For the text-containing cell, return its midpoint in [x, y] coordinate format. 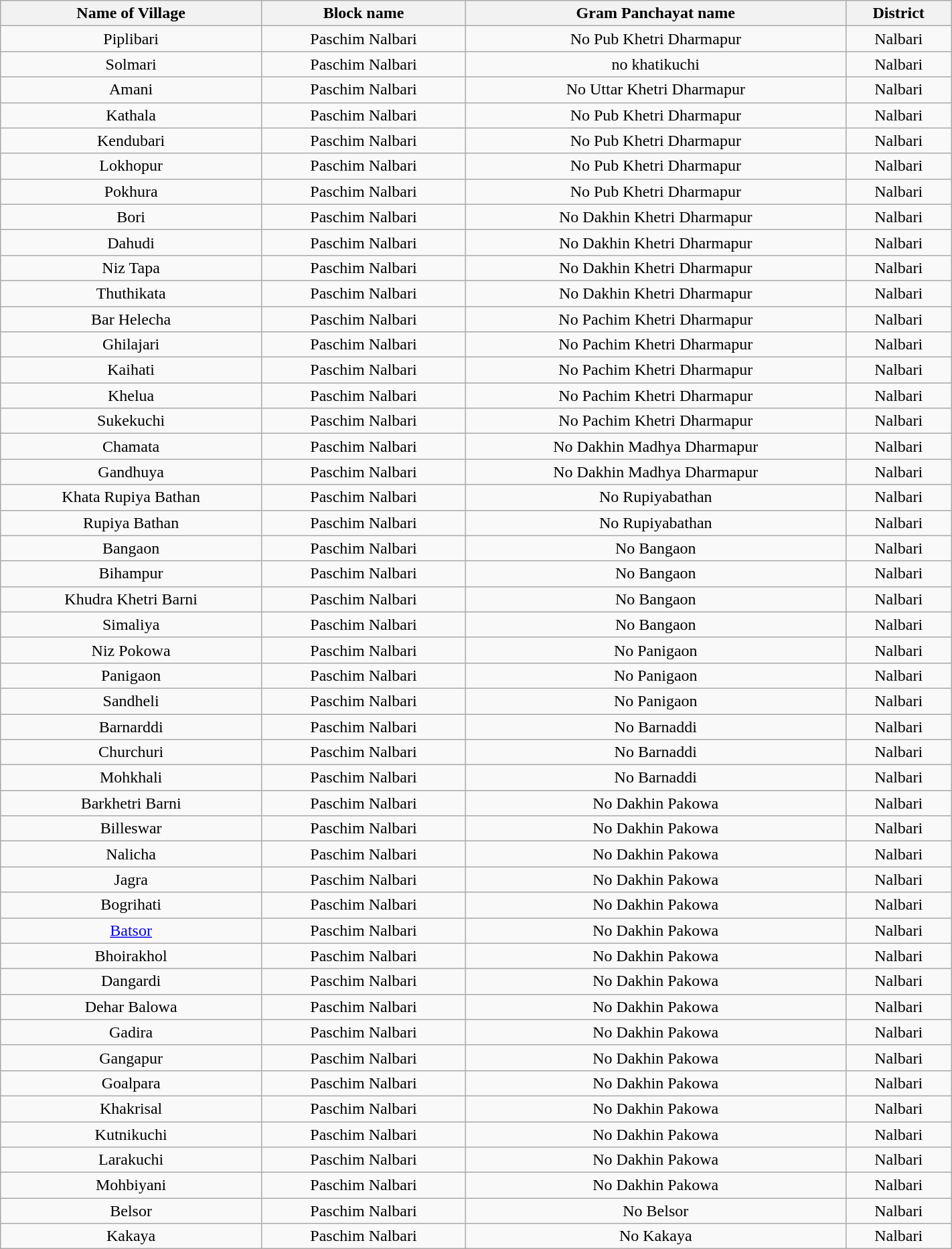
Kendubari [131, 141]
No Uttar Khetri Dharmapur [656, 90]
Thuthikata [131, 293]
Rupiya Bathan [131, 523]
Dangardi [131, 981]
Pokhura [131, 191]
Dahudi [131, 242]
Billeswar [131, 829]
Kutnikuchi [131, 1135]
Gadira [131, 1032]
Simaliya [131, 624]
Bori [131, 217]
Churchuri [131, 752]
Solmari [131, 64]
Dehar Balowa [131, 1007]
Niz Pokowa [131, 650]
Gram Panchayat name [656, 13]
Piplibari [131, 39]
Mohkhali [131, 778]
No Belsor [656, 1211]
Kakaya [131, 1236]
Bangaon [131, 548]
No Kakaya [656, 1236]
Sandheli [131, 701]
Gandhuya [131, 472]
Bogrihati [131, 905]
Goalpara [131, 1083]
Khakrisal [131, 1108]
Niz Tapa [131, 268]
Kathala [131, 115]
Bhoirakhol [131, 956]
Larakuchi [131, 1160]
Khata Rupiya Bathan [131, 497]
Bar Helecha [131, 319]
Barnarddi [131, 726]
Kaihati [131, 370]
Belsor [131, 1211]
District [898, 13]
Chamata [131, 446]
Bihampur [131, 574]
Block name [363, 13]
Panigaon [131, 675]
Khudra Khetri Barni [131, 599]
Khelua [131, 396]
Barkhetri Barni [131, 803]
Name of Village [131, 13]
Lokhopur [131, 166]
Batsor [131, 930]
Sukekuchi [131, 421]
Amani [131, 90]
Ghilajari [131, 345]
Mohbiyani [131, 1185]
Gangapur [131, 1058]
no khatikuchi [656, 64]
Nalicha [131, 854]
Jagra [131, 880]
